From the cell containing the given text, extract its center point as (x, y) coordinate. 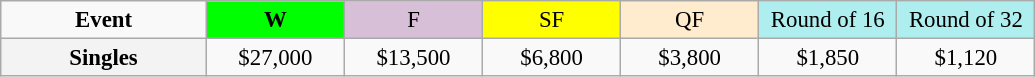
$13,500 (413, 58)
Singles (104, 58)
$6,800 (552, 58)
W (275, 20)
Round of 32 (966, 20)
F (413, 20)
$1,120 (966, 58)
$1,850 (828, 58)
Round of 16 (828, 20)
$27,000 (275, 58)
QF (690, 20)
$3,800 (690, 58)
SF (552, 20)
Event (104, 20)
